Capture the cell that displays the provided text and extract its (x, y) central coordinate. 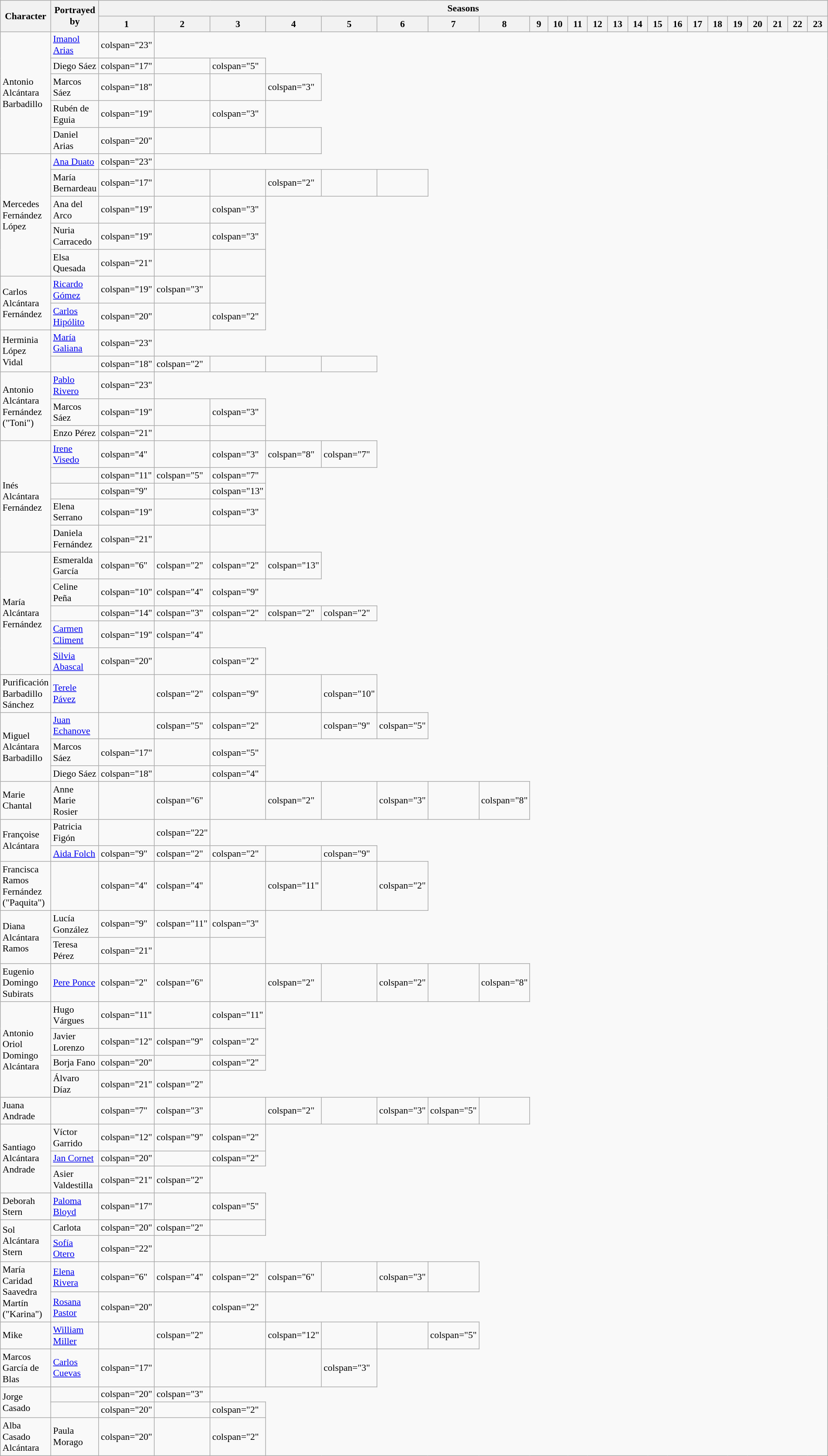
Pablo Rivero (75, 385)
Sol Alcántara Stern (26, 1241)
13 (618, 24)
Javier Lorenzo (75, 1041)
4 (293, 24)
Elena Serrano (75, 512)
Mercedes Fernández López (26, 215)
Antonio Alcántara Barbadillo (26, 93)
Álvaro Díaz (75, 1084)
21 (778, 24)
María Galiana (75, 343)
Celine Peña (75, 592)
Marie Chantal (26, 800)
6 (403, 24)
Víctor Garrido (75, 1138)
Carlos Cuevas (75, 1368)
Françoise Alcántara (26, 840)
16 (678, 24)
Francisca Ramos Fernández ("Paquita") (26, 886)
Miguel Alcántara Barbadillo (26, 747)
5 (349, 24)
Anne Marie Rosier (75, 800)
Elsa Quesada (75, 263)
15 (658, 24)
Teresa Pérez (75, 951)
9 (539, 24)
1 (127, 24)
Hugo Várgues (75, 1015)
Santiago Alcántara Andrade (26, 1159)
14 (638, 24)
Portrayed by (75, 16)
Esmeralda García (75, 565)
19 (738, 24)
Elena Rivera (75, 1277)
Ana del Arco (75, 210)
11 (577, 24)
colspan="14" (127, 613)
Nuria Carracedo (75, 236)
Jan Cornet (75, 1159)
Purificación Barbadillo Sánchez (26, 694)
Imanol Arias (75, 45)
23 (818, 24)
7 (453, 24)
Carmen Climent (75, 634)
Diana Alcántara Ramos (26, 937)
Borja Fano (75, 1063)
María Caridad Saavedra Martín ("Karina") (26, 1292)
Alba Casado Alcántara (26, 1437)
3 (238, 24)
Rubén de Eguia (75, 114)
Terele Pávez (75, 694)
Ana Duato (75, 162)
Asier Valdestilla (75, 1179)
Juana Andrade (26, 1110)
Paula Morago (75, 1437)
Inés Alcántara Fernández (26, 497)
Lucía González (75, 923)
Silvia Abascal (75, 661)
Paloma Bloyd (75, 1207)
Seasons (463, 8)
Daniela Fernández (75, 539)
María Bernardeau (75, 183)
Rosana Pastor (75, 1307)
Mike (26, 1336)
Eugenio Domingo Subirats (26, 983)
Juan Echanove (75, 726)
2 (182, 24)
8 (505, 24)
22 (797, 24)
Antonio Oriol Domingo Alcántara (26, 1049)
Herminia López Vidal (26, 351)
William Miller (75, 1336)
12 (597, 24)
Jorge Casado (26, 1402)
Carlos Alcántara Fernández (26, 303)
Carlota (75, 1228)
Ricardo Gómez (75, 290)
Irene Visedo (75, 454)
Deborah Stern (26, 1207)
Carlos Hipólito (75, 316)
Marcos García de Blas (26, 1368)
Sofía Otero (75, 1248)
Character (26, 16)
18 (718, 24)
20 (758, 24)
Aida Folch (75, 854)
Patricia Figón (75, 833)
Daniel Arias (75, 141)
10 (558, 24)
María Alcántara Fernández (26, 613)
Enzo Pérez (75, 433)
17 (697, 24)
Antonio Alcántara Fernández ("Toni") (26, 407)
Pere Ponce (75, 983)
